Extract the (x, y) coordinate from the center of the cell holding the provided text.  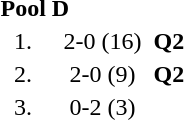
2-0 (9) (102, 74)
2-0 (16) (102, 41)
